Scan for the cell matching the given text and deliver its (x, y) coordinate at center. 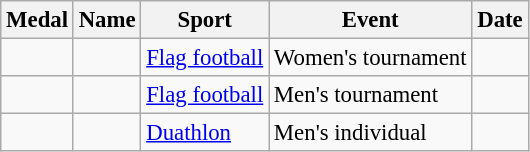
Medal (38, 20)
Men's individual (370, 133)
Duathlon (205, 133)
Men's tournament (370, 95)
Sport (205, 20)
Name (107, 20)
Women's tournament (370, 58)
Event (370, 20)
Date (500, 20)
